Locate the cell with the specified text and output its (x, y) center coordinate. 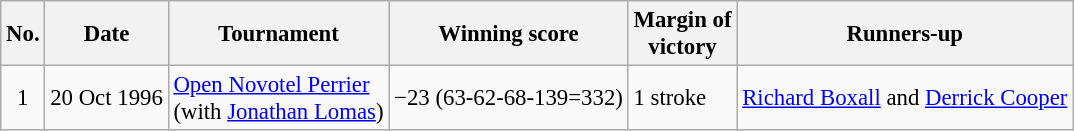
Richard Boxall and Derrick Cooper (905, 98)
Tournament (278, 34)
1 stroke (682, 98)
Date (106, 34)
Margin ofvictory (682, 34)
1 (23, 98)
Runners-up (905, 34)
No. (23, 34)
Winning score (508, 34)
Open Novotel Perrier(with Jonathan Lomas) (278, 98)
20 Oct 1996 (106, 98)
−23 (63-62-68-139=332) (508, 98)
